Determine the [X, Y] coordinate at the center of the cell enclosing the given text.  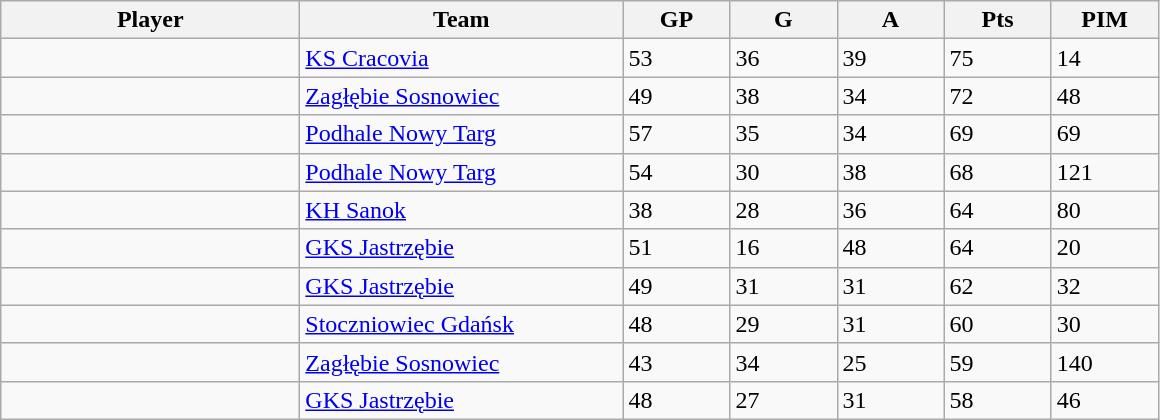
59 [998, 362]
46 [1104, 400]
Pts [998, 20]
54 [676, 172]
32 [1104, 286]
60 [998, 324]
39 [890, 58]
62 [998, 286]
KS Cracovia [462, 58]
27 [784, 400]
57 [676, 134]
35 [784, 134]
28 [784, 210]
GP [676, 20]
58 [998, 400]
140 [1104, 362]
121 [1104, 172]
16 [784, 248]
KH Sanok [462, 210]
68 [998, 172]
25 [890, 362]
51 [676, 248]
20 [1104, 248]
A [890, 20]
Player [150, 20]
53 [676, 58]
72 [998, 96]
Team [462, 20]
Stoczniowiec Gdańsk [462, 324]
29 [784, 324]
80 [1104, 210]
75 [998, 58]
G [784, 20]
PIM [1104, 20]
43 [676, 362]
14 [1104, 58]
